Return (X, Y) of the center of cell containing provided text 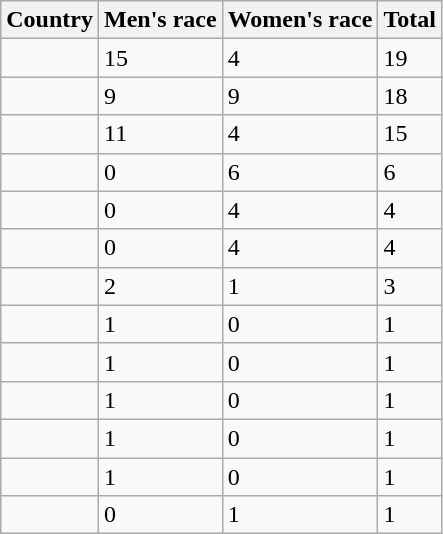
3 (410, 286)
18 (410, 96)
11 (160, 134)
Total (410, 20)
Women's race (300, 20)
Country (50, 20)
Men's race (160, 20)
2 (160, 286)
19 (410, 58)
